Pinpoint the cell where the given text exists, returning its (X, Y) midpoint coordinate. 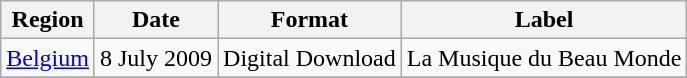
Digital Download (310, 58)
Region (48, 20)
Format (310, 20)
Date (156, 20)
Label (544, 20)
8 July 2009 (156, 58)
Belgium (48, 58)
La Musique du Beau Monde (544, 58)
